Output the [X, Y] coordinate of the center of the cell containing the given text.  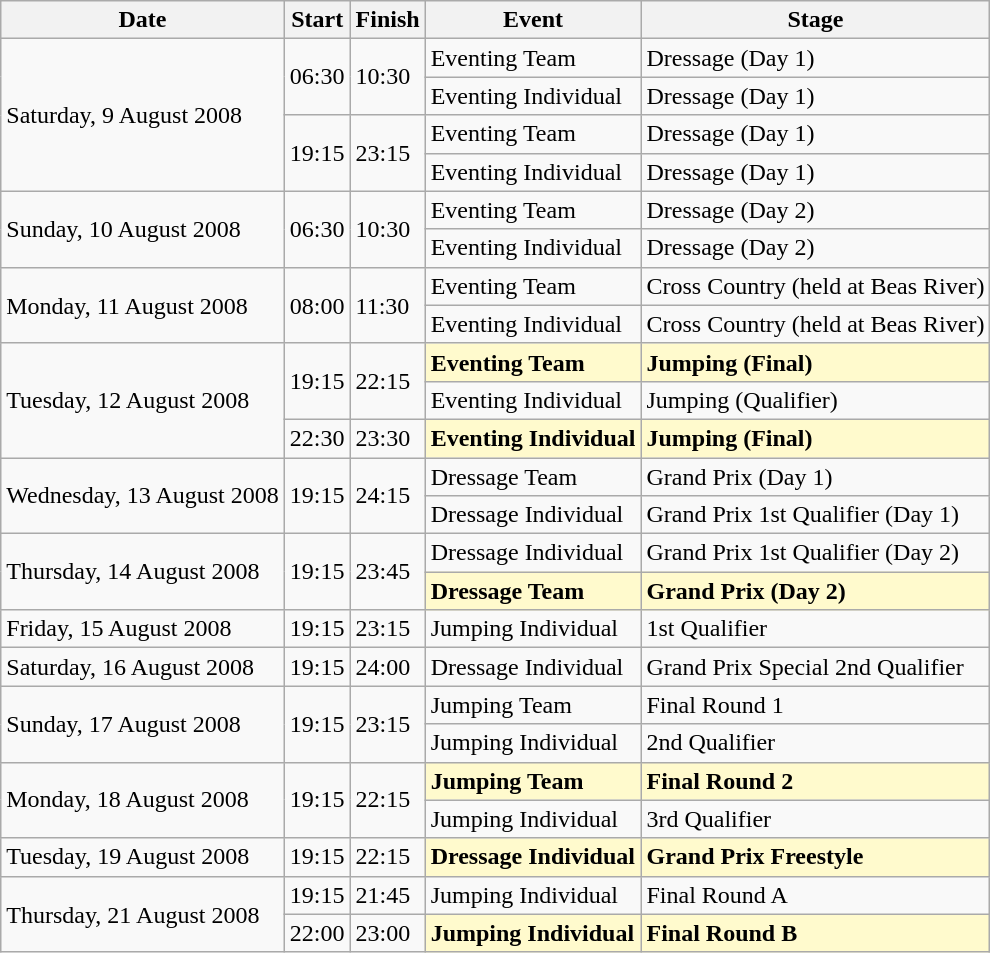
Saturday, 9 August 2008 [143, 115]
08:00 [317, 305]
Saturday, 16 August 2008 [143, 667]
Start [317, 20]
Jumping (Qualifier) [816, 400]
23:30 [388, 438]
Grand Prix Freestyle [816, 857]
Tuesday, 12 August 2008 [143, 400]
22:00 [317, 933]
24:00 [388, 667]
Monday, 18 August 2008 [143, 800]
Grand Prix 1st Qualifier (Day 1) [816, 515]
11:30 [388, 305]
3rd Qualifier [816, 819]
Thursday, 14 August 2008 [143, 572]
Event [533, 20]
Sunday, 10 August 2008 [143, 229]
Wednesday, 13 August 2008 [143, 496]
Finish [388, 20]
Final Round 2 [816, 781]
Final Round A [816, 895]
Thursday, 21 August 2008 [143, 914]
Monday, 11 August 2008 [143, 305]
Grand Prix Special 2nd Qualifier [816, 667]
24:15 [388, 496]
Final Round B [816, 933]
Grand Prix (Day 2) [816, 591]
Sunday, 17 August 2008 [143, 724]
Grand Prix 1st Qualifier (Day 2) [816, 553]
21:45 [388, 895]
Date [143, 20]
22:30 [317, 438]
23:45 [388, 572]
Tuesday, 19 August 2008 [143, 857]
2nd Qualifier [816, 743]
1st Qualifier [816, 629]
Stage [816, 20]
Final Round 1 [816, 705]
Grand Prix (Day 1) [816, 477]
Friday, 15 August 2008 [143, 629]
23:00 [388, 933]
